Scan for the cell matching the given text and deliver its [X, Y] coordinate at center. 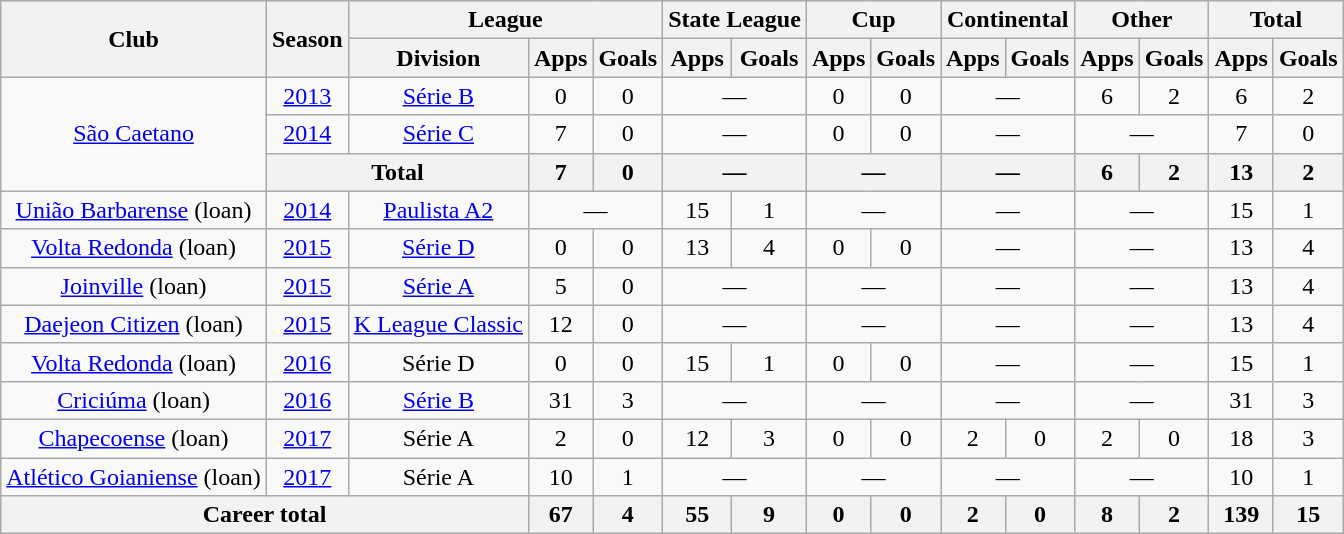
Criciúma (loan) [134, 400]
Série C [438, 134]
São Caetano [134, 134]
K League Classic [438, 324]
9 [770, 515]
Season [307, 39]
Joinville (loan) [134, 286]
Other [1142, 20]
5 [560, 286]
Cup [873, 20]
Career total [265, 515]
Atlético Goianiense (loan) [134, 477]
139 [1241, 515]
Club [134, 39]
18 [1241, 438]
Continental [1008, 20]
Daejeon Citizen (loan) [134, 324]
2013 [307, 96]
Division [438, 58]
State League [735, 20]
8 [1107, 515]
Chapecoense (loan) [134, 438]
Paulista A2 [438, 210]
55 [698, 515]
União Barbarense (loan) [134, 210]
67 [560, 515]
League [506, 20]
